Identify which cell holds the provided text, then report its [X, Y] central coordinate. 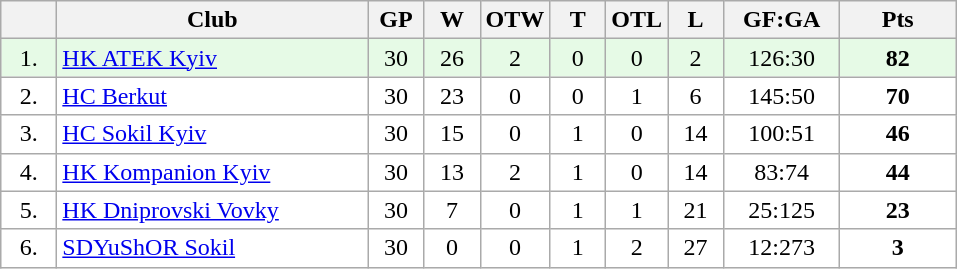
3 [898, 248]
6. [29, 248]
T [578, 20]
SDYuShOR Sokil [212, 248]
13 [452, 172]
44 [898, 172]
82 [898, 58]
HK ATEK Kyiv [212, 58]
12:273 [782, 248]
46 [898, 134]
4. [29, 172]
L [696, 20]
HC Sokil Kyiv [212, 134]
5. [29, 210]
7 [452, 210]
27 [696, 248]
OTL [637, 20]
Pts [898, 20]
1. [29, 58]
100:51 [782, 134]
2. [29, 96]
21 [696, 210]
6 [696, 96]
26 [452, 58]
25:125 [782, 210]
HK Dniprovski Vovky [212, 210]
W [452, 20]
GF:GA [782, 20]
145:50 [782, 96]
83:74 [782, 172]
OTW [515, 20]
15 [452, 134]
3. [29, 134]
126:30 [782, 58]
Club [212, 20]
HK Kompanion Kyiv [212, 172]
70 [898, 96]
HC Berkut [212, 96]
GP [396, 20]
